Capture the cell that displays the provided text and extract its (x, y) central coordinate. 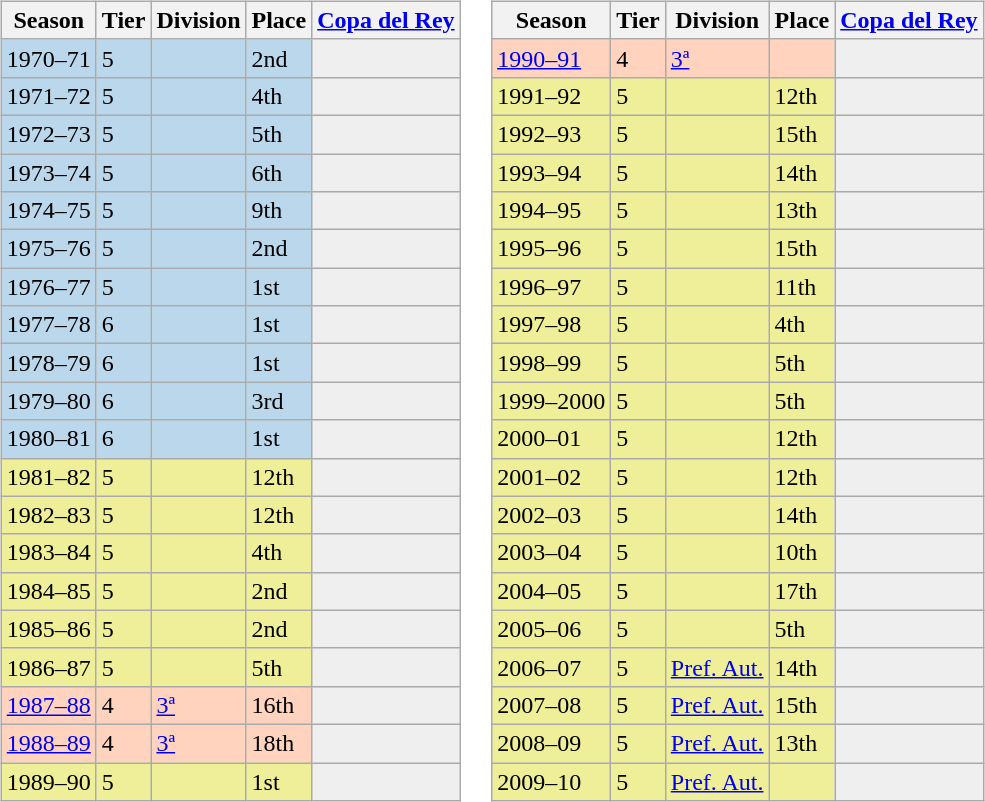
1995–96 (552, 249)
1996–97 (552, 287)
1972–73 (48, 134)
1990–91 (552, 58)
3rd (279, 401)
1980–81 (48, 439)
2002–03 (552, 515)
1973–74 (48, 173)
18th (279, 743)
1986–87 (48, 667)
6th (279, 173)
1987–88 (48, 705)
17th (802, 591)
1983–84 (48, 553)
1975–76 (48, 249)
2009–10 (552, 781)
2005–06 (552, 629)
2004–05 (552, 591)
16th (279, 705)
1991–92 (552, 96)
1989–90 (48, 781)
1985–86 (48, 629)
1974–75 (48, 211)
2003–04 (552, 553)
1977–78 (48, 325)
1979–80 (48, 401)
1981–82 (48, 477)
2008–09 (552, 743)
1993–94 (552, 173)
1982–83 (48, 515)
11th (802, 287)
2000–01 (552, 439)
2007–08 (552, 705)
1999–2000 (552, 401)
1998–99 (552, 363)
1984–85 (48, 591)
1994–95 (552, 211)
1988–89 (48, 743)
10th (802, 553)
9th (279, 211)
1971–72 (48, 96)
1992–93 (552, 134)
2001–02 (552, 477)
1997–98 (552, 325)
1978–79 (48, 363)
1976–77 (48, 287)
1970–71 (48, 58)
2006–07 (552, 667)
